Extract the [X, Y] coordinate from the center of the cell holding the provided text.  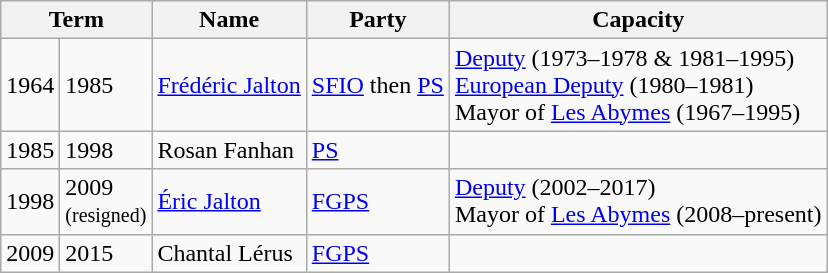
Rosan Fanhan [229, 150]
SFIO then PS [378, 85]
2009(resigned) [106, 202]
Name [229, 20]
PS [378, 150]
Éric Jalton [229, 202]
Frédéric Jalton [229, 85]
Deputy (2002–2017)Mayor of Les Abymes (2008–present) [638, 202]
2015 [106, 253]
Deputy (1973–1978 & 1981–1995)European Deputy (1980–1981)Mayor of Les Abymes (1967–1995) [638, 85]
2009 [30, 253]
Chantal Lérus [229, 253]
1964 [30, 85]
Capacity [638, 20]
Term [76, 20]
Party [378, 20]
